Output the (X, Y) coordinate of the center of the cell containing the given text.  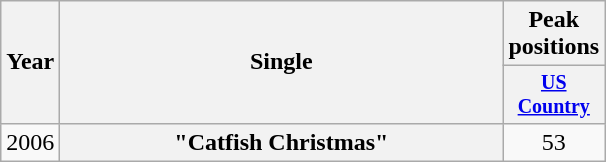
53 (554, 142)
2006 (30, 142)
Peak positions (554, 34)
Single (282, 62)
Year (30, 62)
"Catfish Christmas" (282, 142)
US Country (554, 94)
